Return the [X, Y] coordinate for the center point of the cell that contains the specified text.  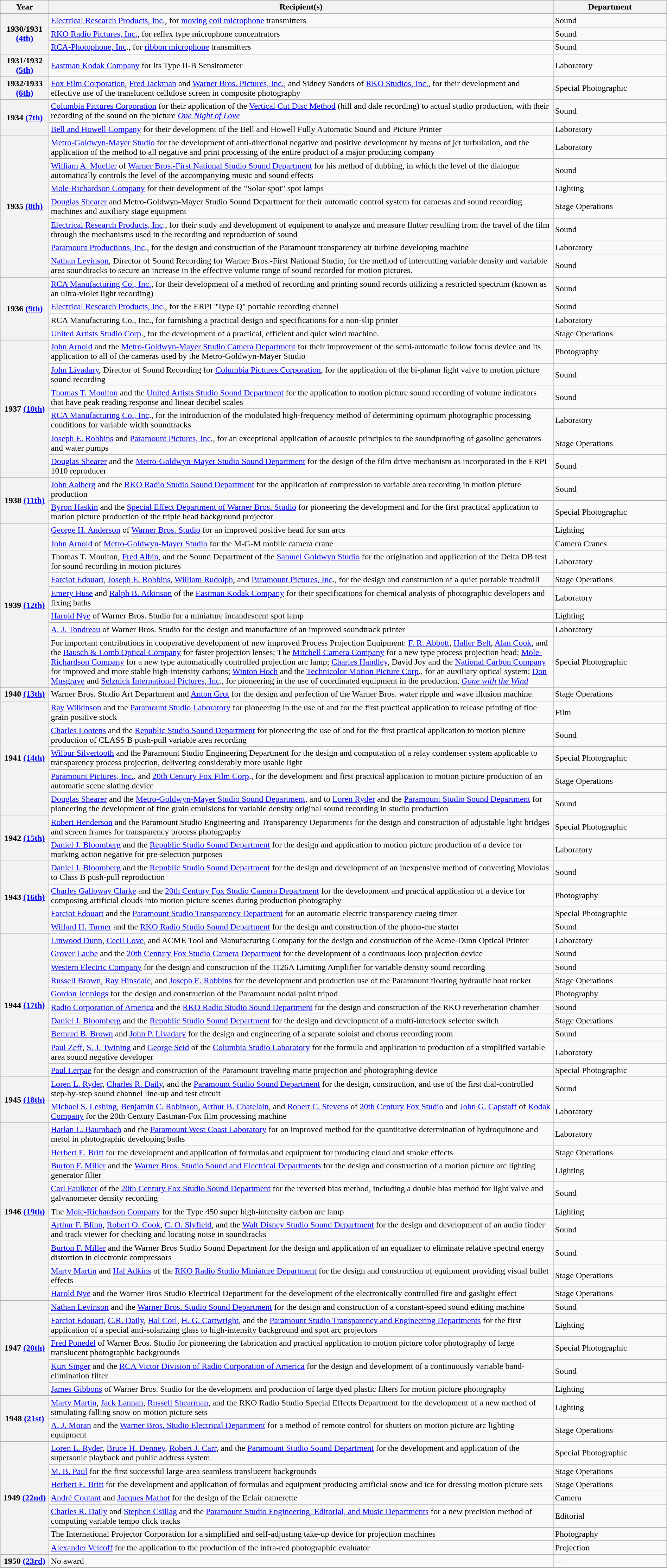
Farciot Edouart, Joseph E. Robbins, William Rudolph, and Paramount Pictures, Inc., for the design and construction of a quiet portable treadmill [301, 580]
Farciot Edouart and the Paramount Studio Transparency Department for an automatic electric transparency cueing timer [301, 914]
United Artists Studio Corp., for the development of a practical, efficient and quiet wind machine. [301, 334]
1931/1932 (5th) [25, 65]
Linwood Dunn, Cecil Love, and ACME Tool and Manufacturing Company for the design and construction of the Acme-Dunn Optical Printer [301, 940]
Recipient(s) [301, 7]
1938 (11th) [25, 500]
1949 (22nd) [25, 1498]
The International Projector Corporation for a simplified and self-adjusting take-up device for projection machines [301, 1534]
André Coutant and Jacques Mathot for the design of the Eclair camerette [301, 1498]
Russell Brown, Ray Hinsdale, and Joseph E. Robbins for the development and production use of the Paramount floating hydraulic boat rocker [301, 980]
1939 (12th) [25, 605]
Year [25, 7]
John Arnold of Metro-Goldwyn-Mayer Studio for the M-G-M mobile camera crane [301, 544]
Herbert E. Britt for the development and application of formulas and equipment for producing cloud and smoke effects [301, 1152]
Bell and Howell Company for their development of the Bell and Howell Fully Automatic Sound and Picture Printer [301, 129]
The Mole-Richardson Company for the Type 450 super high-intensity carbon arc lamp [301, 1212]
Radio Corporation of America and the RKO Radio Studio Sound Department for the design and construction of the RKO reverberation chamber [301, 1007]
Department [610, 7]
Mole-Richardson Company for their development of the "Solar-spot" spot lamps [301, 188]
A. J. Moran and the Warner Bros. Studio Electrical Department for a method of remote control for shutters on motion picture arc lighting equipment [301, 1430]
Herbert E. Britt for the development and application of formulas and equipment producing artificial snow and ice for dressing motion picture sets [301, 1485]
RCA-Photophone, Inc., for ribbon microphone transmitters [301, 47]
Eastman Kodak Company for its Type II-B Sensitometer [301, 65]
1946 (19th) [25, 1212]
Projection [610, 1548]
Editorial [610, 1516]
Electrical Research Products, Inc., for the ERPI "Type Q" portable recording channel [301, 307]
Film [610, 712]
Paramount Productions, Inc., for the design and construction of the Paramount transparency air turbine developing machine [301, 248]
James Gibbons of Warner Bros. Studio for the development and production of large dyed plastic filters for motion picture photography [301, 1389]
Willard H. Turner and the RKO Radio Studio Sound Department for the design and construction of the phono-cue starter [301, 927]
1948 (21st) [25, 1418]
Alexander Velcoff for the application to the production of the infra-red photographic evaluator [301, 1548]
Harold Nye of Warner Bros. Studio for a miniature incandescent spot lamp [301, 616]
Camera [610, 1498]
M. B. Paul for the first successful large-area seamless translucent backgrounds [301, 1471]
George H. Anderson of Warner Bros. Studio for an improved positive head for sun arcs [301, 530]
John Aalberg and the RKO Radio Studio Sound Department for the application of compression to variable area recording in motion picture production [301, 489]
No award [301, 1561]
1942 (15th) [25, 838]
Electrical Research Products, Inc., for moving coil microphone transmitters [301, 20]
1936 (9th) [25, 309]
RCA Manufacturing Co., Inc., for furnishing a practical design and specifications for a non-slip printer [301, 320]
RKO Radio Pictures, Inc., for reflex type microphone concentrators [301, 34]
Camera Cranes [610, 544]
1945 (18th) [25, 1100]
Marty Martin and Hal Adkins of the RKO Radio Studio Miniature Department for the design and construction of equipment providing visual bullet effects [301, 1276]
Western Electric Company for the design and construction of the 1126A Limiting Amplifier for variable density sound recording [301, 967]
1934 (7th) [25, 118]
1941 (14th) [25, 758]
Paul Lerpae for the design and construction of the Paramount traveling matte projection and photographing device [301, 1070]
Warner Bros. Studio Art Department and Anton Grot for the design and perfection of the Warner Bros. water ripple and wave illusion machine. [301, 694]
1935 (8th) [25, 206]
Daniel J. Bloomberg and the Republic Studio Sound Department for the design and development of a multi-interlock selector switch [301, 1021]
1940 (13th) [25, 694]
Grover Laube and the 20th Century Fox Studio Camera Department for the development of a continuous loop projection device [301, 954]
1930/1931 (4th) [25, 34]
1944 (17th) [25, 1005]
1950 (23rd) [25, 1561]
1947 (20th) [25, 1348]
Bernard B. Brown and John P. Livadary for the design and engineering of a separate soloist and chorus recording room [301, 1034]
— [610, 1561]
Harold Nye and the Warner Bros Studio Electrical Department for the development of the electronically controlled fire and gaslight effect [301, 1294]
1943 (16th) [25, 897]
Nathan Levinson and the Warner Bros. Studio Sound Department for the design and construction of a constant-speed sound editing machine [301, 1307]
1932/1933 (6th) [25, 88]
1937 (10th) [25, 409]
Gordon Jennings for the design and construction of the Paramount nodal point tripod [301, 994]
A. J. Tondreau of Warner Bros. Studio for the design and manufacture of an improved soundtrack printer [301, 629]
